Detect which cell encompasses the target text, then output its [X, Y] center coordinate. 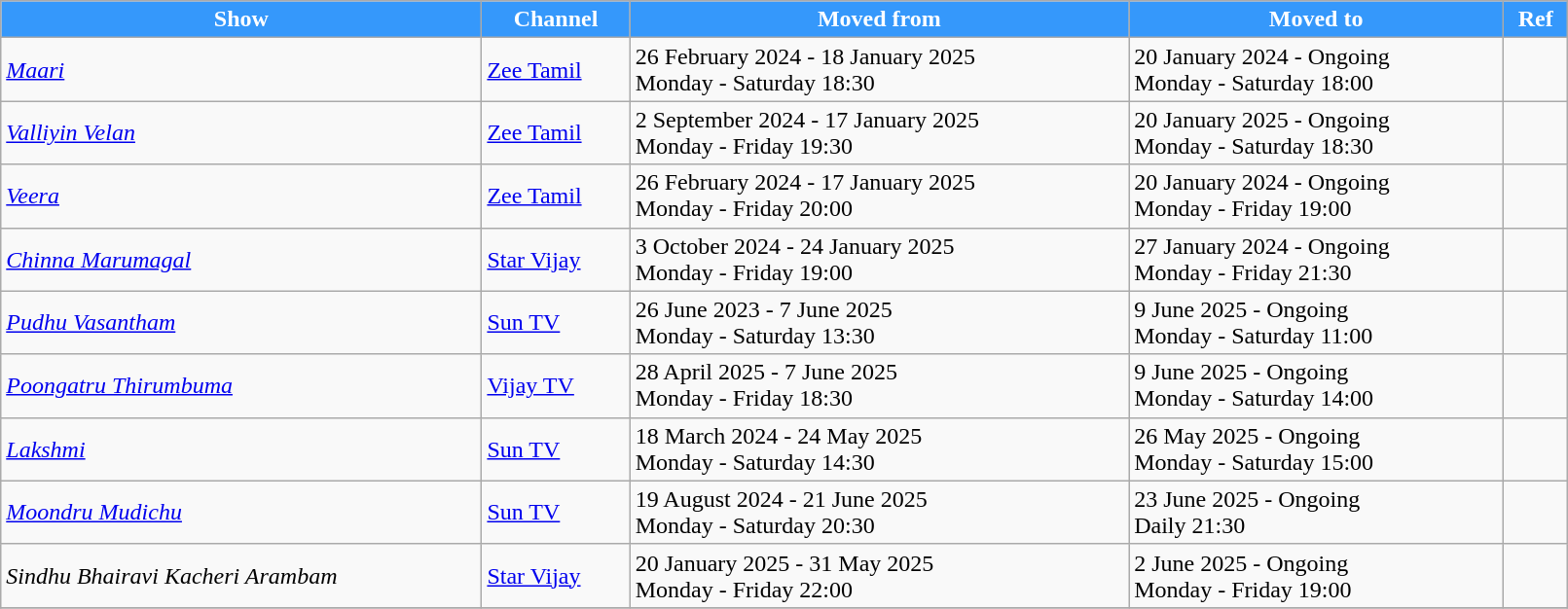
26 February 2024 - 18 January 2025 Monday - Saturday 18:30 [879, 70]
9 June 2025 - Ongoing Monday - Saturday 14:00 [1316, 385]
23 June 2025 - Ongoing Daily 21:30 [1316, 512]
27 January 2024 - Ongoing Monday - Friday 21:30 [1316, 259]
2 June 2025 - Ongoing Monday - Friday 19:00 [1316, 576]
20 January 2025 - 31 May 2025 Monday - Friday 22:00 [879, 576]
Maari [241, 70]
26 May 2025 - Ongoing Monday - Saturday 15:00 [1316, 449]
19 August 2024 - 21 June 2025 Monday - Saturday 20:30 [879, 512]
Chinna Marumagal [241, 259]
3 October 2024 - 24 January 2025 Monday - Friday 19:00 [879, 259]
Poongatru Thirumbuma [241, 385]
Moondru Mudichu [241, 512]
26 February 2024 - 17 January 2025 Monday - Friday 20:00 [879, 197]
Moved to [1316, 19]
Ref [1536, 19]
18 March 2024 - 24 May 2025 Monday - Saturday 14:30 [879, 449]
Channel [556, 19]
Show [241, 19]
Valliyin Velan [241, 132]
9 June 2025 - Ongoing Monday - Saturday 11:00 [1316, 323]
20 January 2024 - Ongoing Monday - Saturday 18:00 [1316, 70]
26 June 2023 - 7 June 2025 Monday - Saturday 13:30 [879, 323]
2 September 2024 - 17 January 2025 Monday - Friday 19:30 [879, 132]
20 January 2025 - Ongoing Monday - Saturday 18:30 [1316, 132]
20 January 2024 - Ongoing Monday - Friday 19:00 [1316, 197]
Vijay TV [556, 385]
Pudhu Vasantham [241, 323]
Moved from [879, 19]
Lakshmi [241, 449]
28 April 2025 - 7 June 2025 Monday - Friday 18:30 [879, 385]
Sindhu Bhairavi Kacheri Arambam [241, 576]
Veera [241, 197]
